Extract the [x, y] coordinate from the center of the cell holding the provided text.  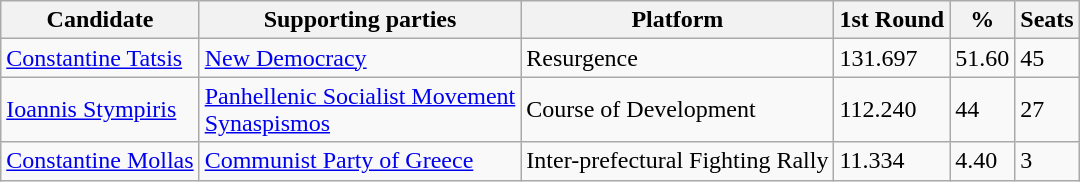
Ioannis Stympiris [100, 110]
Inter-prefectural Fighting Rally [678, 161]
Candidate [100, 20]
Supporting parties [360, 20]
51.60 [982, 58]
Platform [678, 20]
1st Round [892, 20]
Constantine Mollas [100, 161]
11.334 [892, 161]
Resurgence [678, 58]
112.240 [892, 110]
Constantine Tatsis [100, 58]
44 [982, 110]
3 [1047, 161]
Panhellenic Socialist Movement Synaspismos [360, 110]
New Democracy [360, 58]
Seats [1047, 20]
Course of Development [678, 110]
4.40 [982, 161]
45 [1047, 58]
% [982, 20]
131.697 [892, 58]
27 [1047, 110]
Communist Party of Greece [360, 161]
